Pinpoint the cell where the given text exists, returning its (x, y) midpoint coordinate. 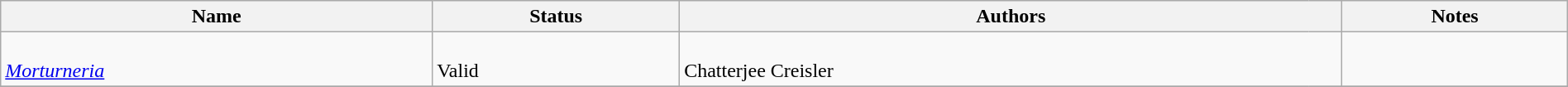
Morturneria (217, 60)
Chatterjee Creisler (994, 60)
Notes (1455, 17)
Valid (556, 60)
Authors (1011, 17)
Status (556, 17)
Name (217, 17)
